Identify which cell holds the provided text, then report its [X, Y] central coordinate. 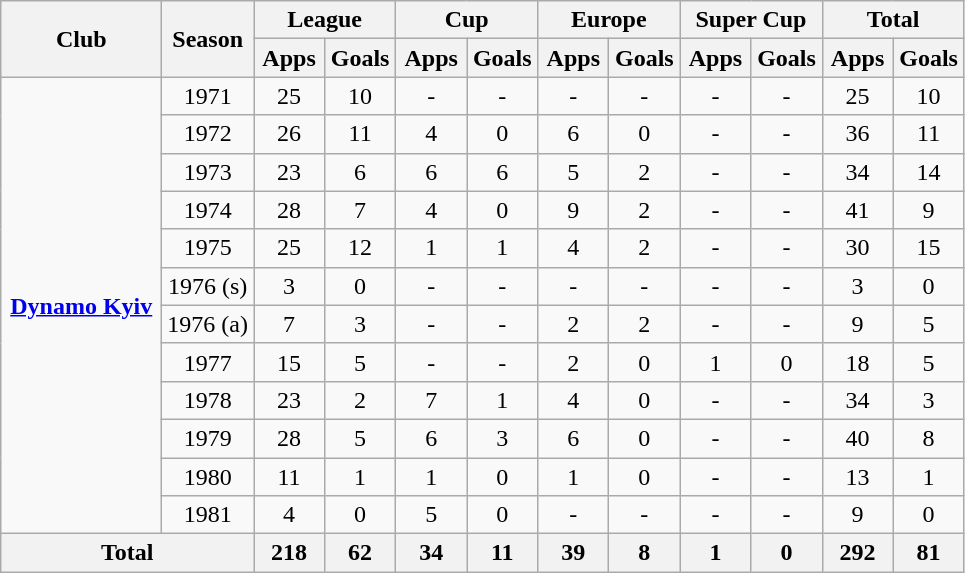
1976 (s) [208, 286]
41 [858, 210]
Season [208, 39]
Cup [467, 20]
36 [858, 134]
292 [858, 553]
1977 [208, 362]
1971 [208, 96]
40 [858, 438]
1975 [208, 248]
Europe [609, 20]
1980 [208, 477]
30 [858, 248]
League [325, 20]
1978 [208, 400]
1974 [208, 210]
12 [360, 248]
218 [290, 553]
13 [858, 477]
26 [290, 134]
1976 (a) [208, 324]
1973 [208, 172]
Club [82, 39]
1972 [208, 134]
Super Cup [751, 20]
39 [574, 553]
62 [360, 553]
1981 [208, 515]
81 [928, 553]
Dynamo Kyiv [82, 306]
18 [858, 362]
1979 [208, 438]
14 [928, 172]
